Return [x, y] of the center of cell containing provided text 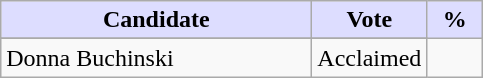
Acclaimed [370, 58]
Donna Buchinski [156, 58]
Vote [370, 20]
% [455, 20]
Candidate [156, 20]
